Return the [X, Y] coordinate for the center point of the cell that contains the specified text.  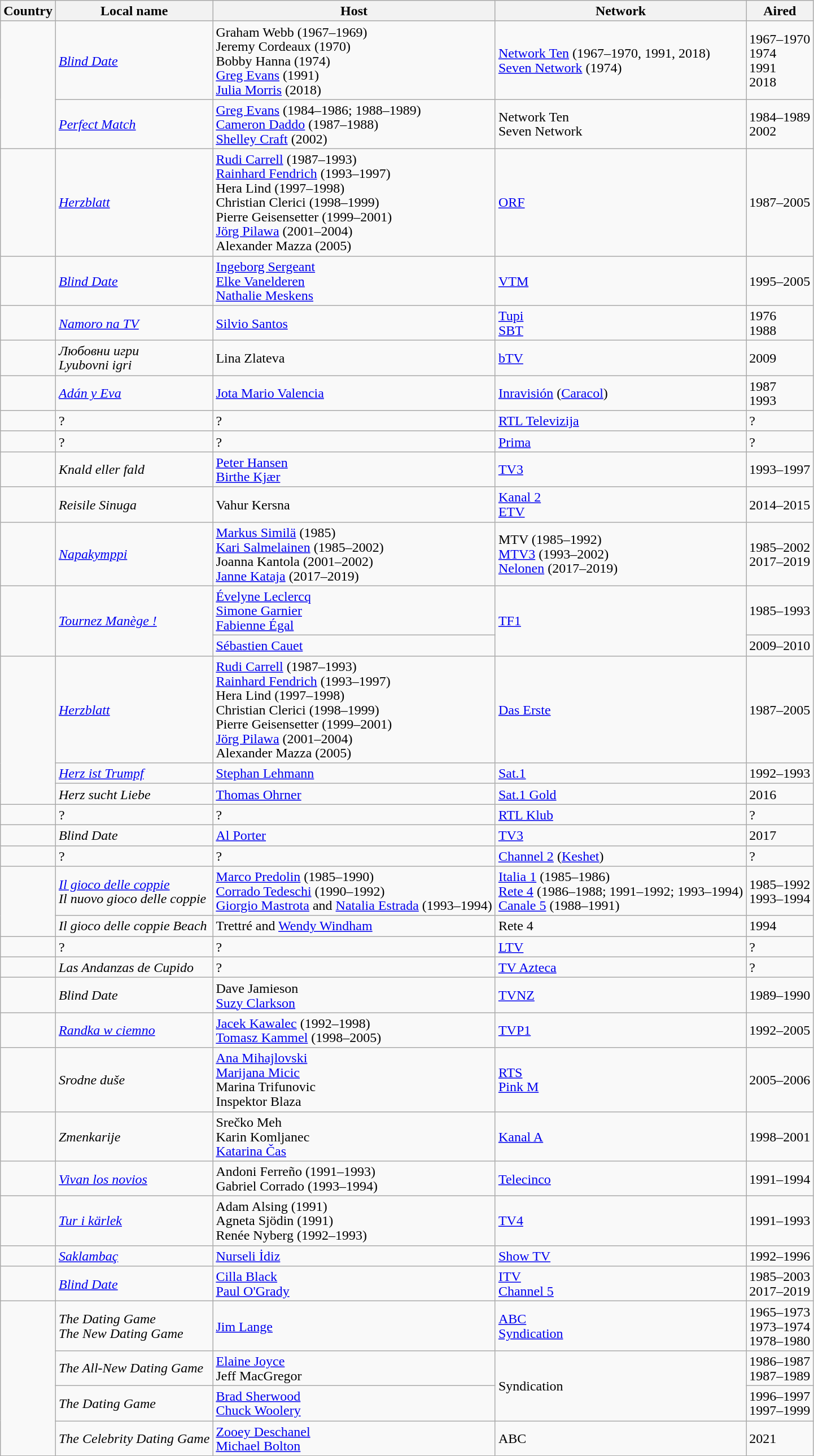
19761988 [780, 323]
Zmenkarije [134, 1136]
Stephan Lehmann [355, 774]
Nurseli İdiz [355, 1256]
1965–19731973–19741978–1980 [780, 1326]
Herz sucht Liebe [134, 794]
2017 [780, 835]
Thomas Ohrner [355, 794]
1984–19892002 [780, 124]
TV4 [620, 1221]
2016 [780, 794]
ABCSyndication [620, 1326]
1996–19971997–1999 [780, 1403]
Reisile Sinuga [134, 504]
Sat.1 [620, 774]
RTL Klub [620, 814]
Ana MihajlovskiMarijana MicicMarina TrifunovicInspektor Blaza [355, 1080]
1994 [780, 926]
1992–1996 [780, 1256]
Kanal 2ETV [620, 504]
Andoni Ferreño (1991–1993)Gabriel Corrado (1993–1994) [355, 1179]
Il gioco delle coppie Beach [134, 926]
RTL Televizija [620, 421]
1992–2005 [780, 1030]
ORF [620, 202]
Jim Lange [355, 1326]
19871993 [780, 393]
Al Porter [355, 835]
2014–2015 [780, 504]
TF1 [620, 621]
TV Azteca [620, 967]
Adam Alsing (1991)Agneta Sjödin (1991)Renée Nyberg (1992–1993) [355, 1221]
Lina Zlateva [355, 358]
Sat.1 Gold [620, 794]
Herz ist Trumpf [134, 774]
ITVChannel 5 [620, 1284]
TVNZ [620, 995]
Évelyne LeclercqSimone GarnierFabienne Égal [355, 611]
Tournez Manège ! [134, 621]
RTSPink M [620, 1080]
Elaine JoyceJeff MacGregor [355, 1368]
Kanal A [620, 1136]
Syndication [620, 1385]
Inravisión (Caracol) [620, 393]
Vivan los novios [134, 1179]
Das Erste [620, 709]
Local name [134, 11]
The Celebrity Dating Game [134, 1438]
The All-New Dating Game [134, 1368]
Host [355, 11]
Aired [780, 11]
Marco Predolin (1985–1990)Corrado Tedeschi (1990–1992)Giorgio Mastrota and Natalia Estrada (1993–1994) [355, 891]
2021 [780, 1438]
Cilla BlackPaul O'Grady [355, 1284]
Vahur Kersna [355, 504]
Network [620, 11]
MTV (1985–1992)MTV3 (1993–2002)Nelonen (2017–2019) [620, 553]
1989–1990 [780, 995]
Il gioco delle coppieIl nuovo gioco delle coppie [134, 891]
1985–20022017–2019 [780, 553]
Perfect Match [134, 124]
Show TV [620, 1256]
Prima [620, 442]
bTV [620, 358]
Tur i kärlek [134, 1221]
Jacek Kawalec (1992–1998)Tomasz Kammel (1998–2005) [355, 1030]
1991–1994 [780, 1179]
TupiSBT [620, 323]
The Dating Game [134, 1403]
1967–1970197419912018 [780, 60]
Napakymppi [134, 553]
2009–2010 [780, 646]
2005–2006 [780, 1080]
Greg Evans (1984–1986; 1988–1989)Cameron Daddo (1987–1988)Shelley Craft (2002) [355, 124]
Country [28, 11]
Markus Similä (1985)Kari Salmelainen (1985–2002)Joanna Kantola (2001–2002)Janne Kataja (2017–2019) [355, 553]
Network TenSeven Network [620, 124]
Zooey DeschanelMichael Bolton [355, 1438]
1992–1993 [780, 774]
TVP1 [620, 1030]
Las Andanzas de Cupido [134, 967]
Channel 2 (Keshet) [620, 856]
Randka w ciemno [134, 1030]
Srečko MehKarin KomljanecKatarina Čas [355, 1136]
1986–19871987–1989 [780, 1368]
Italia 1 (1985–1986)Rete 4 (1986–1988; 1991–1992; 1993–1994)Canale 5 (1988–1991) [620, 891]
LTV [620, 947]
Srodne duše [134, 1080]
1995–2005 [780, 281]
1998–2001 [780, 1136]
Peter HansenBirthe Kjær [355, 469]
Sébastien Cauet [355, 646]
1991–1993 [780, 1221]
Silvio Santos [355, 323]
Namoro na TV [134, 323]
Adán y Eva [134, 393]
Telecinco [620, 1179]
VTM [620, 281]
ABC [620, 1438]
Network Ten (1967–1970, 1991, 2018)Seven Network (1974) [620, 60]
Saklambaç [134, 1256]
1985–1993 [780, 611]
Trettré and Wendy Windham [355, 926]
Ingeborg SergeantElke VanelderenNathalie Meskens [355, 281]
Knald eller fald [134, 469]
2009 [780, 358]
Brad SherwoodChuck Woolery [355, 1403]
1985–19921993–1994 [780, 891]
Jota Mario Valencia [355, 393]
Graham Webb (1967–1969)Jeremy Cordeaux (1970)Bobby Hanna (1974)Greg Evans (1991)Julia Morris (2018) [355, 60]
Любовни игриLyubovni igri [134, 358]
1985–20032017–2019 [780, 1284]
1993–1997 [780, 469]
The Dating GameThe New Dating Game [134, 1326]
Dave JamiesonSuzy Clarkson [355, 995]
Rete 4 [620, 926]
